Locate the cell with the specified text and output its [X, Y] center coordinate. 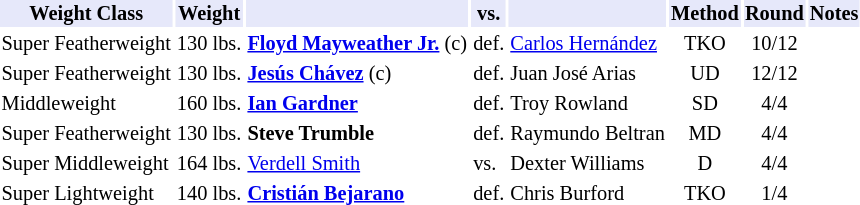
Super Middleweight [86, 164]
164 lbs. [209, 164]
UD [704, 74]
Juan José Arias [588, 74]
Weight Class [86, 14]
D [704, 164]
Raymundo Beltran [588, 134]
Method [704, 14]
Round [774, 14]
12/12 [774, 74]
MD [704, 134]
Ian Gardner [358, 104]
Troy Rowland [588, 104]
Middleweight [86, 104]
Dexter Williams [588, 164]
Carlos Hernández [588, 44]
Steve Trumble [358, 134]
Verdell Smith [358, 164]
Floyd Mayweather Jr. (c) [358, 44]
SD [704, 104]
10/12 [774, 44]
160 lbs. [209, 104]
Notes [834, 14]
Weight [209, 14]
TKO [704, 44]
Jesús Chávez (c) [358, 74]
